Provide the (x, y) coordinate of the cell's center where the given text is located.  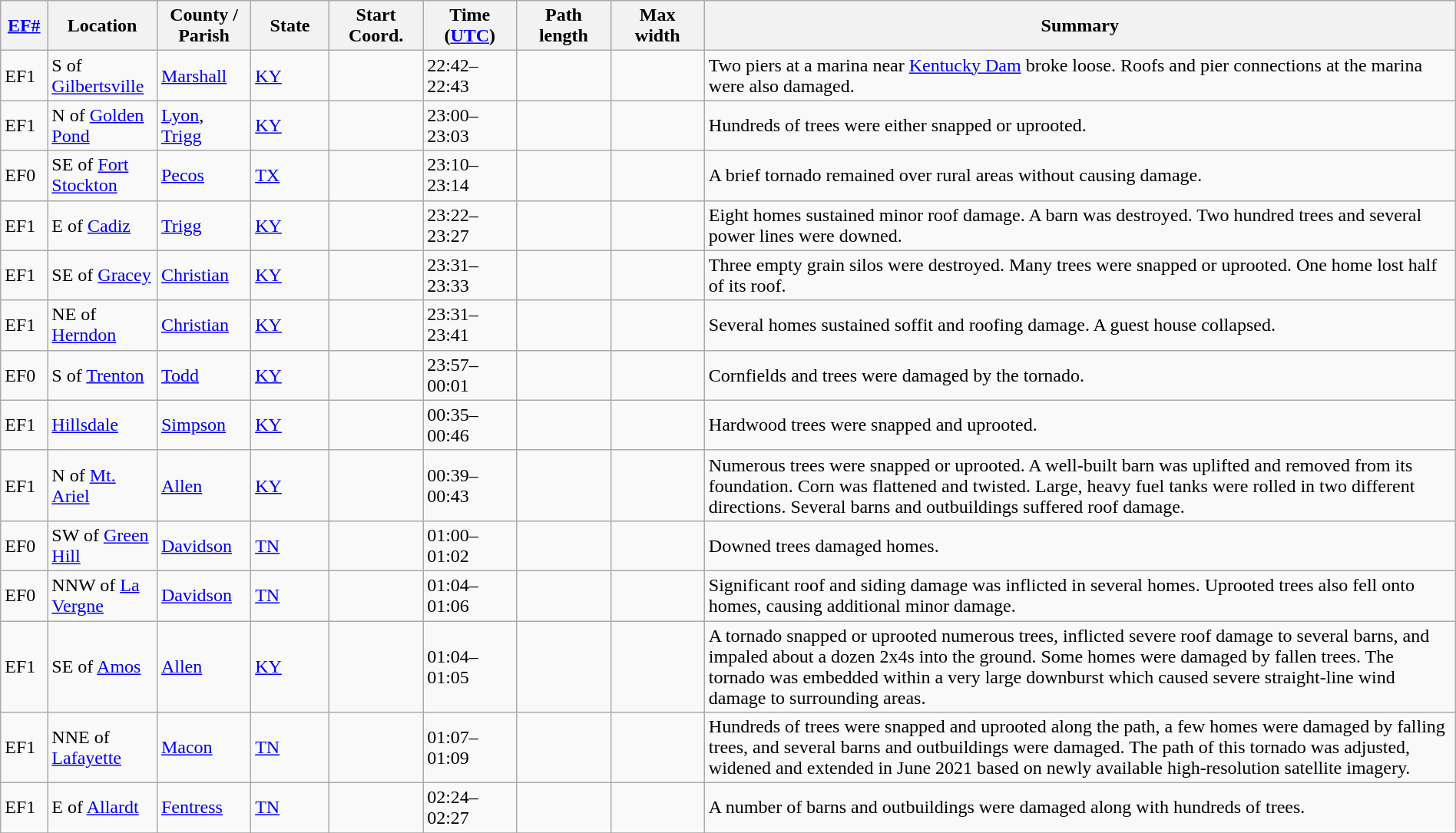
02:24–02:27 (470, 808)
23:31–23:41 (470, 326)
Marshall (204, 75)
Hillsdale (103, 425)
N of Mt. Ariel (103, 485)
Path length (564, 26)
01:04–01:06 (470, 596)
S of Gilbertsville (103, 75)
E of Allardt (103, 808)
Todd (204, 375)
23:57–00:01 (470, 375)
22:42–22:43 (470, 75)
County / Parish (204, 26)
SW of Green Hill (103, 545)
Macon (204, 748)
01:07–01:09 (470, 748)
Two piers at a marina near Kentucky Dam broke loose. Roofs and pier connections at the marina were also damaged. (1080, 75)
SE of Gracey (103, 275)
00:35–00:46 (470, 425)
NNE of Lafayette (103, 748)
Simpson (204, 425)
23:00–23:03 (470, 126)
01:00–01:02 (470, 545)
EF# (25, 26)
Several homes sustained soffit and roofing damage. A guest house collapsed. (1080, 326)
Significant roof and siding damage was inflicted in several homes. Uprooted trees also fell onto homes, causing additional minor damage. (1080, 596)
Max width (657, 26)
Fentress (204, 808)
SE of Fort Stockton (103, 175)
A brief tornado remained over rural areas without causing damage. (1080, 175)
Hardwood trees were snapped and uprooted. (1080, 425)
Summary (1080, 26)
S of Trenton (103, 375)
N of Golden Pond (103, 126)
Three empty grain silos were destroyed. Many trees were snapped or uprooted. One home lost half of its roof. (1080, 275)
SE of Amos (103, 666)
E of Cadiz (103, 226)
Lyon, Trigg (204, 126)
23:31–23:33 (470, 275)
Location (103, 26)
Cornfields and trees were damaged by the tornado. (1080, 375)
23:22–23:27 (470, 226)
Start Coord. (376, 26)
00:39–00:43 (470, 485)
A number of barns and outbuildings were damaged along with hundreds of trees. (1080, 808)
Eight homes sustained minor roof damage. A barn was destroyed. Two hundred trees and several power lines were downed. (1080, 226)
Time (UTC) (470, 26)
TX (290, 175)
NNW of La Vergne (103, 596)
23:10–23:14 (470, 175)
Downed trees damaged homes. (1080, 545)
NE of Herndon (103, 326)
Pecos (204, 175)
01:04–01:05 (470, 666)
Trigg (204, 226)
State (290, 26)
Hundreds of trees were either snapped or uprooted. (1080, 126)
